Return the [X, Y] coordinate for the center point of the cell that contains the specified text.  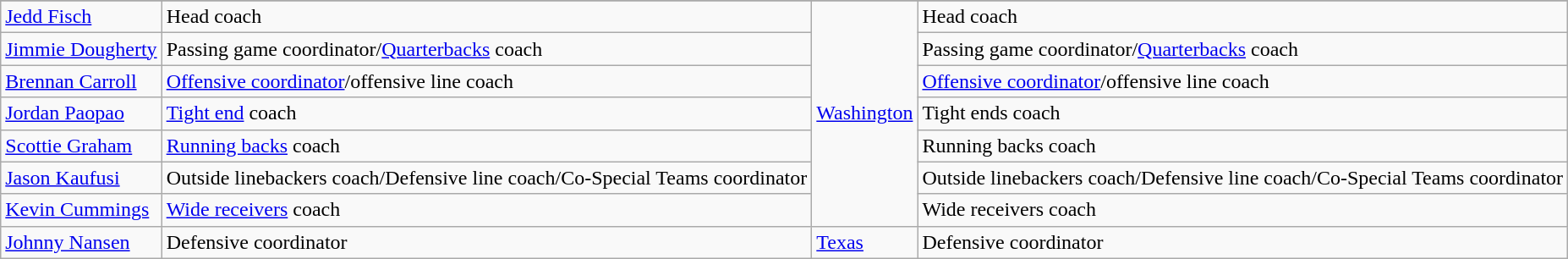
Washington [864, 113]
Jason Kaufusi [81, 178]
Jedd Fisch [81, 17]
Tight ends coach [1243, 113]
Scottie Graham [81, 146]
Jimmie Dougherty [81, 49]
Kevin Cummings [81, 210]
Johnny Nansen [81, 242]
Texas [864, 242]
Tight end coach [487, 113]
Brennan Carroll [81, 81]
Jordan Paopao [81, 113]
